From the cell containing the given text, extract its center point as [x, y] coordinate. 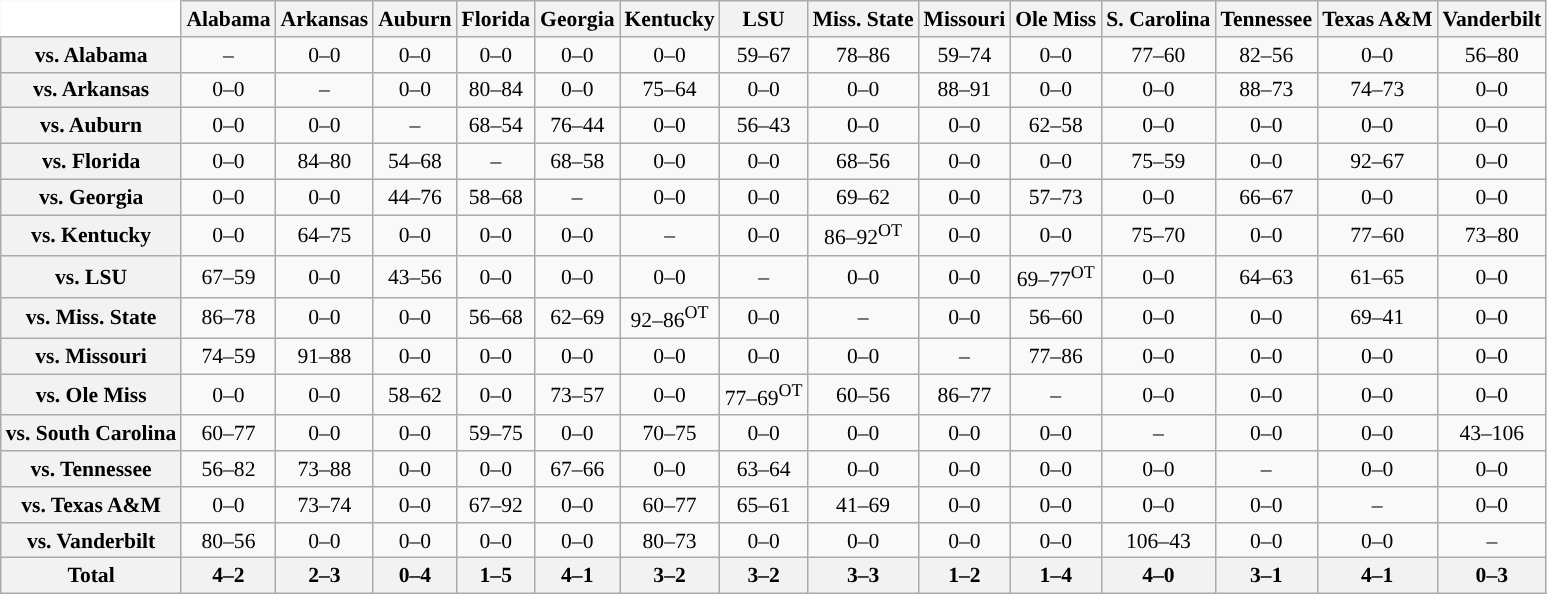
vs. Arkansas [92, 90]
vs. Florida [92, 162]
Kentucky [670, 19]
vs. Auburn [92, 126]
67–92 [496, 505]
Total [92, 576]
vs. Kentucky [92, 236]
86–77 [965, 394]
41–69 [864, 505]
56–80 [1492, 55]
65–61 [764, 505]
1–5 [496, 576]
Alabama [228, 19]
Missouri [965, 19]
63–64 [764, 469]
80–84 [496, 90]
66–67 [1266, 197]
43–106 [1492, 434]
Miss. State [864, 19]
82–56 [1266, 55]
44–76 [414, 197]
68–54 [496, 126]
75–64 [670, 90]
Texas A&M [1377, 19]
56–43 [764, 126]
73–74 [325, 505]
62–58 [1056, 126]
S. Carolina [1158, 19]
4–2 [228, 576]
4–0 [1158, 576]
91–88 [325, 357]
58–68 [496, 197]
88–73 [1266, 90]
86–92OT [864, 236]
57–73 [1056, 197]
59–67 [764, 55]
56–68 [496, 318]
Florida [496, 19]
84–80 [325, 162]
73–88 [325, 469]
74–59 [228, 357]
59–74 [965, 55]
86–78 [228, 318]
vs. Texas A&M [92, 505]
77–86 [1056, 357]
92–86OT [670, 318]
68–58 [577, 162]
61–65 [1377, 276]
Tennessee [1266, 19]
Arkansas [325, 19]
43–56 [414, 276]
80–56 [228, 541]
3–1 [1266, 576]
73–80 [1492, 236]
58–62 [414, 394]
75–70 [1158, 236]
60–56 [864, 394]
LSU [764, 19]
vs. Georgia [92, 197]
73–57 [577, 394]
0–4 [414, 576]
67–66 [577, 469]
69–77OT [1056, 276]
92–67 [1377, 162]
vs. Tennessee [92, 469]
64–63 [1266, 276]
56–82 [228, 469]
Auburn [414, 19]
67–59 [228, 276]
70–75 [670, 434]
80–73 [670, 541]
59–75 [496, 434]
1–4 [1056, 576]
56–60 [1056, 318]
69–41 [1377, 318]
64–75 [325, 236]
1–2 [965, 576]
62–69 [577, 318]
vs. Vanderbilt [92, 541]
3–3 [864, 576]
vs. Missouri [92, 357]
vs. Ole Miss [92, 394]
54–68 [414, 162]
75–59 [1158, 162]
Ole Miss [1056, 19]
vs. South Carolina [92, 434]
78–86 [864, 55]
74–73 [1377, 90]
vs. LSU [92, 276]
vs. Alabama [92, 55]
76–44 [577, 126]
69–62 [864, 197]
vs. Miss. State [92, 318]
77–69OT [764, 394]
68–56 [864, 162]
0–3 [1492, 576]
88–91 [965, 90]
106–43 [1158, 541]
Georgia [577, 19]
Vanderbilt [1492, 19]
2–3 [325, 576]
